Provide the (x, y) coordinate of the cell's center where the given text is located.  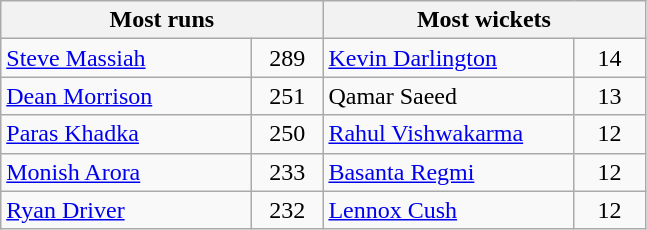
Kevin Darlington (448, 58)
Paras Khadka (126, 134)
Dean Morrison (126, 96)
13 (610, 96)
Steve Massiah (126, 58)
Rahul Vishwakarma (448, 134)
Qamar Saeed (448, 96)
251 (288, 96)
250 (288, 134)
Basanta Regmi (448, 172)
289 (288, 58)
Most wickets (484, 20)
233 (288, 172)
14 (610, 58)
Lennox Cush (448, 210)
Monish Arora (126, 172)
Ryan Driver (126, 210)
Most runs (162, 20)
232 (288, 210)
